Identify which cell holds the provided text, then report its [x, y] central coordinate. 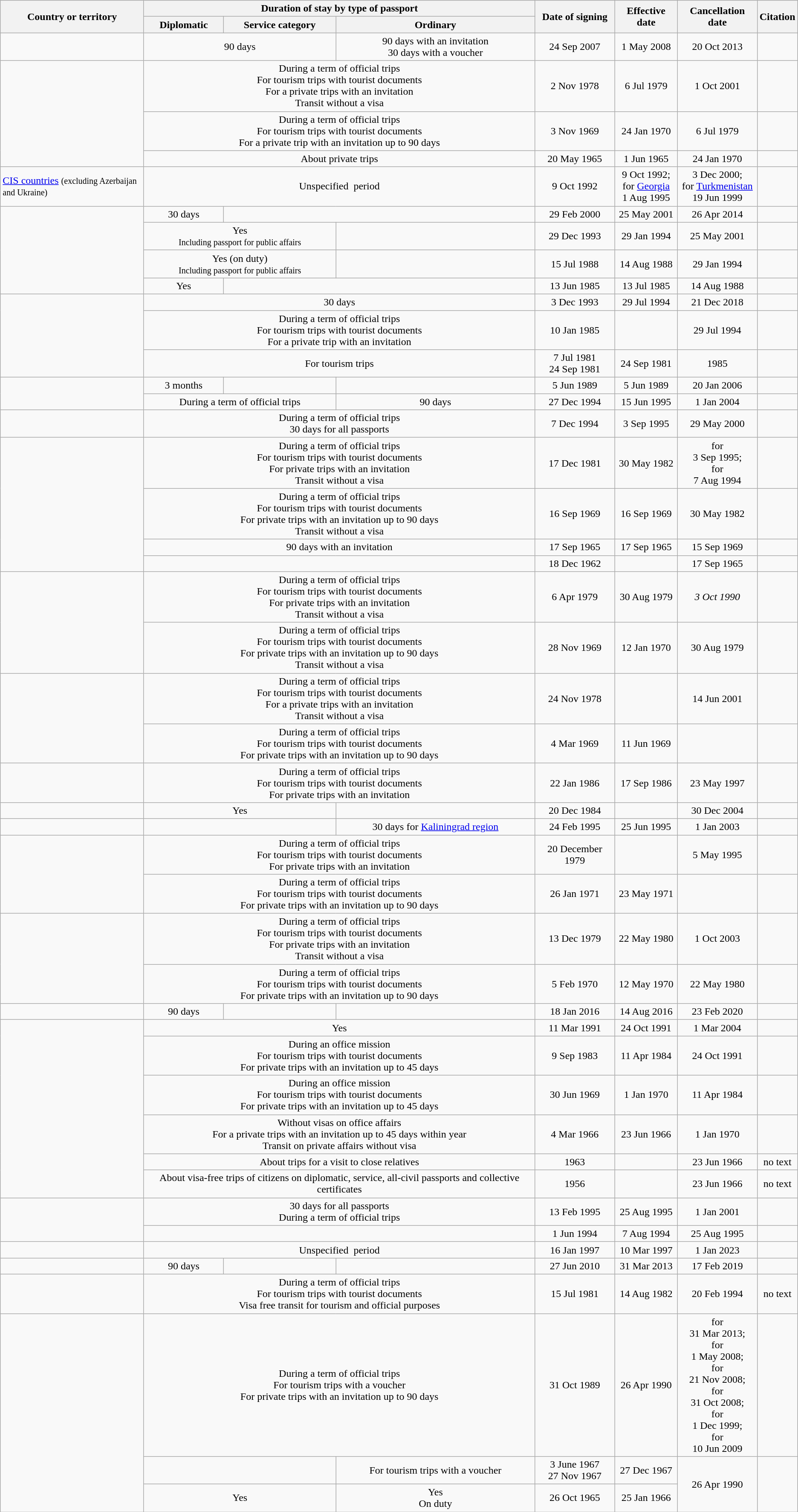
24 Feb 1995 [575, 827]
During a term of official trips For tourism trips with tourist documents Visa free transit for tourism and official purposes [339, 1294]
1 Jan 2023 [717, 1250]
17 Feb 2019 [717, 1266]
During a term of official trips For tourism trips with a voucher For private trips with an invitation up to 90 days [339, 1385]
4 Mar 1966 [575, 1134]
12 Jan 1970 [646, 647]
23 Feb 2020 [717, 1012]
23 May 1997 [717, 783]
20 Dec 1984 [575, 810]
20 Feb 1994 [717, 1294]
1 Jun 1965 [646, 159]
During a term of official trips For tourism trips with tourist documents For a private trip with an invitation [339, 330]
5 May 1995 [717, 855]
14 Aug 2016 [646, 1012]
About visa-free trips of citizens on diplomatic, service, all-civil passports and collective certificates [339, 1184]
15 Sep 1969 [717, 547]
3 Dec 1993 [575, 302]
3 Oct 1990 [717, 597]
17 Dec 1981 [575, 463]
10 Mar 1997 [646, 1250]
26 Oct 1965 [575, 1498]
For tourism trips [339, 363]
12 May 1970 [646, 984]
for 31 Mar 2013; for 1 May 2008; for 21 Nov 2008; for 31 Oct 2008; for 1 Dec 1999; for 10 Jun 2009 [717, 1385]
Effective date [646, 17]
20 May 1965 [575, 159]
27 Dec 1994 [575, 402]
1 Oct 2001 [717, 86]
6 Apr 1979 [575, 597]
25 Jan 1966 [646, 1498]
17 Sep 1986 [646, 783]
for 3 Sep 1995; for 7 Aug 1994 [717, 463]
5 Feb 1970 [575, 984]
1 Jan 2001 [717, 1211]
11 Jun 1969 [646, 743]
30 Dec 2004 [717, 810]
For tourism trips with a voucher [436, 1471]
During a term of official trips 30 days for all passports [339, 424]
30 days for all passports During a term of official trips [339, 1211]
11 Mar 1991 [575, 1028]
CIS countries (excluding Azerbaijan and Ukraine) [72, 186]
2 Nov 1978 [575, 86]
29 Dec 1993 [575, 236]
Citation [778, 17]
About private trips [339, 159]
3 June 1967 27 Nov 1967 [575, 1471]
23 May 1971 [646, 894]
3 months [183, 386]
Without visas on office affairs For a private trips with an invitation up to 45 days within year Transit on private affairs without visa [339, 1134]
27 Jun 2010 [575, 1266]
31 Oct 1989 [575, 1385]
29 Feb 2000 [575, 214]
Country or territory [72, 17]
1 Jun 1994 [575, 1233]
About trips for a visit to close relatives [339, 1162]
14 Aug 1982 [646, 1294]
1963 [575, 1162]
15 Jul 1988 [575, 264]
1 Jan 2004 [717, 402]
1 Mar 2004 [717, 1028]
21 Dec 2018 [717, 302]
16 Jan 1997 [575, 1250]
24 Nov 1978 [575, 699]
3 Dec 2000; for Turkmenistan 19 Jun 1999 [717, 186]
30 days for Kaliningrad region [436, 827]
13 Jul 1985 [646, 286]
During a term of official trips [240, 402]
Yes Including passport for public affairs [240, 236]
31 Mar 2013 [646, 1266]
During a term of official trips For tourism trips with tourist documents For a private trip with an invitation up to 90 days [339, 131]
13 Jun 1985 [575, 286]
29 May 2000 [717, 424]
Ordinary [436, 25]
26 Apr 2014 [717, 214]
20 Oct 2013 [717, 47]
1 Oct 2003 [717, 939]
90 days with an invitation [339, 547]
18 Jan 2016 [575, 1012]
22 Jan 1986 [575, 783]
1 Jan 2003 [717, 827]
1985 [717, 363]
Duration of stay by type of passport [339, 9]
24 Sep 2007 [575, 47]
3 Sep 1995 [646, 424]
Service category [280, 25]
26 Jan 1971 [575, 894]
Cancellation date [717, 17]
7 Jul 1981 24 Sep 1981 [575, 363]
20 December 1979 [575, 855]
Diplomatic [183, 25]
Yes (on duty) Including passport for public affairs [240, 264]
15 Jun 1995 [646, 402]
1 May 2008 [646, 47]
Yes On duty [436, 1498]
4 Mar 1969 [575, 743]
7 Aug 1994 [646, 1233]
7 Dec 1994 [575, 424]
30 Jun 1969 [575, 1095]
10 Jan 1985 [575, 330]
24 Sep 1981 [646, 363]
28 Nov 1969 [575, 647]
9 Oct 1992; for Georgia 1 Aug 1995 [646, 186]
27 Dec 1967 [646, 1471]
3 Nov 1969 [575, 131]
15 Jul 1981 [575, 1294]
20 Jan 2006 [717, 386]
13 Feb 1995 [575, 1211]
Date of signing [575, 17]
13 Dec 1979 [575, 939]
90 days with an invitation 30 days with a voucher [436, 47]
9 Sep 1983 [575, 1056]
25 Jun 1995 [646, 827]
14 Jun 2001 [717, 699]
9 Oct 1992 [575, 186]
1956 [575, 1184]
18 Dec 1962 [575, 563]
